Output the (X, Y) coordinate of the center of the cell containing the given text.  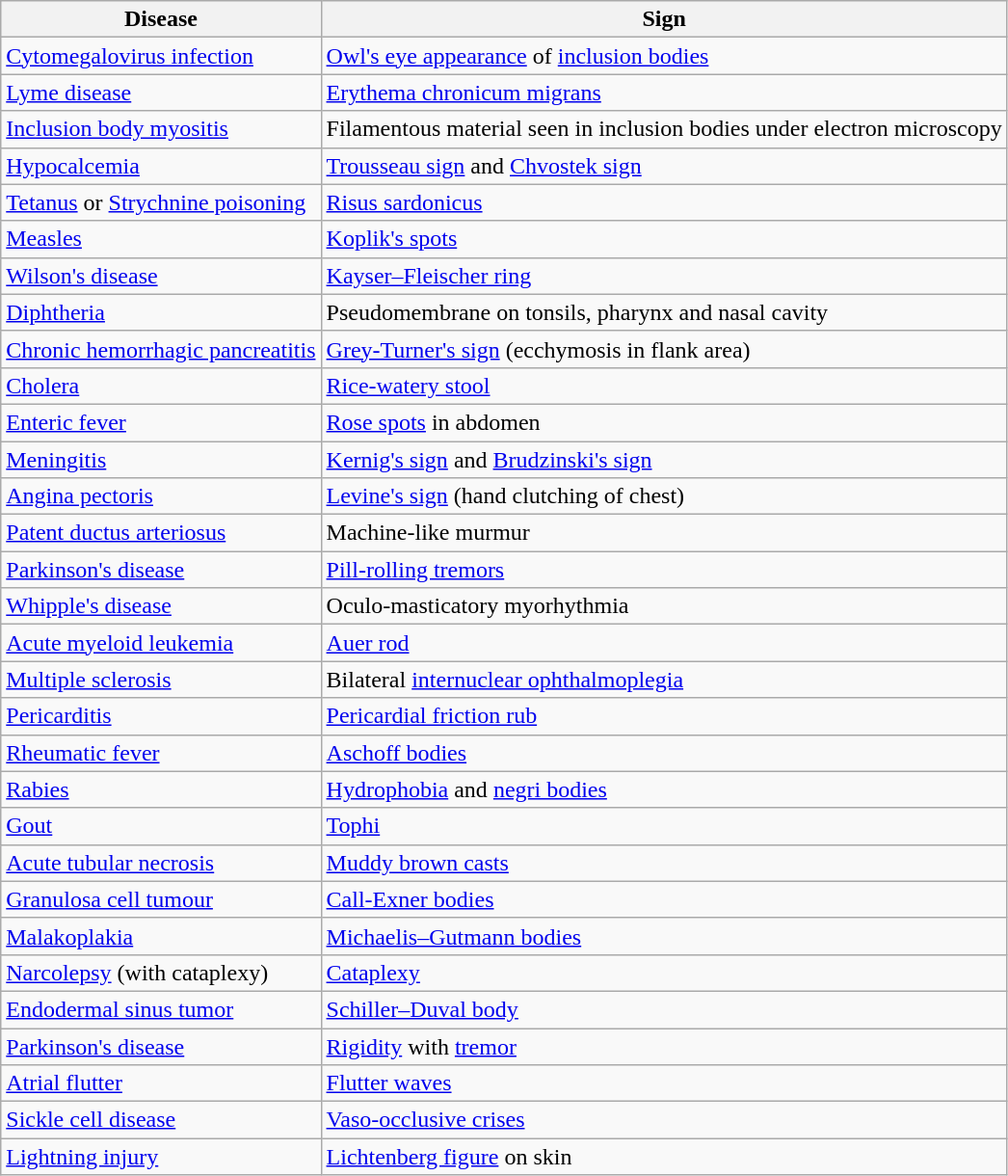
Rigidity with tremor (664, 1046)
Kayser–Fleischer ring (664, 276)
Auer rod (664, 643)
Rheumatic fever (161, 753)
Disease (161, 19)
Filamentous material seen in inclusion bodies under electron microscopy (664, 129)
Vaso-occlusive crises (664, 1120)
Pseudomembrane on tonsils, pharynx and nasal cavity (664, 312)
Hypocalcemia (161, 166)
Koplik's spots (664, 239)
Narcolepsy (with cataplexy) (161, 973)
Oculo-masticatory myorhythmia (664, 606)
Trousseau sign and Chvostek sign (664, 166)
Rabies (161, 789)
Cytomegalovirus infection (161, 56)
Lichtenberg figure on skin (664, 1157)
Grey-Turner's sign (ecchymosis in flank area) (664, 349)
Kernig's sign and Brudzinski's sign (664, 460)
Gout (161, 826)
Inclusion body myositis (161, 129)
Tetanus or Strychnine poisoning (161, 202)
Meningitis (161, 460)
Muddy brown casts (664, 863)
Wilson's disease (161, 276)
Call-Exner bodies (664, 899)
Hydrophobia and negri bodies (664, 789)
Machine-like murmur (664, 533)
Endodermal sinus tumor (161, 1009)
Levine's sign (hand clutching of chest) (664, 496)
Chronic hemorrhagic pancreatitis (161, 349)
Aschoff bodies (664, 753)
Owl's eye appearance of inclusion bodies (664, 56)
Bilateral internuclear ophthalmoplegia (664, 680)
Multiple sclerosis (161, 680)
Malakoplakia (161, 936)
Schiller–Duval body (664, 1009)
Enteric fever (161, 422)
Lyme disease (161, 93)
Pill-rolling tremors (664, 570)
Granulosa cell tumour (161, 899)
Cataplexy (664, 973)
Measles (161, 239)
Erythema chronicum migrans (664, 93)
Angina pectoris (161, 496)
Diphtheria (161, 312)
Acute myeloid leukemia (161, 643)
Patent ductus arteriosus (161, 533)
Rose spots in abdomen (664, 422)
Pericardial friction rub (664, 716)
Acute tubular necrosis (161, 863)
Sign (664, 19)
Tophi (664, 826)
Sickle cell disease (161, 1120)
Michaelis–Gutmann bodies (664, 936)
Cholera (161, 386)
Pericarditis (161, 716)
Whipple's disease (161, 606)
Lightning injury (161, 1157)
Rice-watery stool (664, 386)
Flutter waves (664, 1083)
Atrial flutter (161, 1083)
Risus sardonicus (664, 202)
